From the cell containing the given text, extract its center point as [X, Y] coordinate. 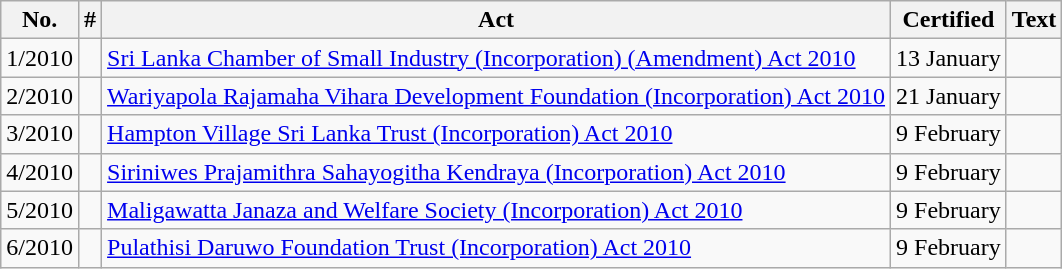
2/2010 [40, 96]
5/2010 [40, 210]
Hampton Village Sri Lanka Trust (Incorporation) Act 2010 [496, 134]
# [90, 20]
Siriniwes Prajamithra Sahayogitha Kendraya (Incorporation) Act 2010 [496, 172]
Maligawatta Janaza and Welfare Society (Incorporation) Act 2010 [496, 210]
3/2010 [40, 134]
No. [40, 20]
6/2010 [40, 248]
Text [1034, 20]
Sri Lanka Chamber of Small Industry (Incorporation) (Amendment) Act 2010 [496, 58]
4/2010 [40, 172]
Certified [949, 20]
21 January [949, 96]
Pulathisi Daruwo Foundation Trust (Incorporation) Act 2010 [496, 248]
Act [496, 20]
13 January [949, 58]
1/2010 [40, 58]
Wariyapola Rajamaha Vihara Development Foundation (Incorporation) Act 2010 [496, 96]
